Locate the cell with the specified text and output its (X, Y) center coordinate. 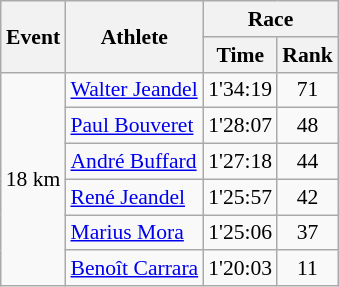
Marius Mora (134, 233)
42 (308, 197)
37 (308, 233)
48 (308, 126)
1'27:18 (240, 162)
Event (34, 36)
1'25:06 (240, 233)
Rank (308, 55)
18 km (34, 179)
11 (308, 269)
1'25:57 (240, 197)
71 (308, 90)
Time (240, 55)
Paul Bouveret (134, 126)
1'28:07 (240, 126)
Race (270, 19)
1'20:03 (240, 269)
André Buffard (134, 162)
René Jeandel (134, 197)
44 (308, 162)
Athlete (134, 36)
Walter Jeandel (134, 90)
1'34:19 (240, 90)
Benoît Carrara (134, 269)
